Detect which cell encompasses the target text, then output its (X, Y) center coordinate. 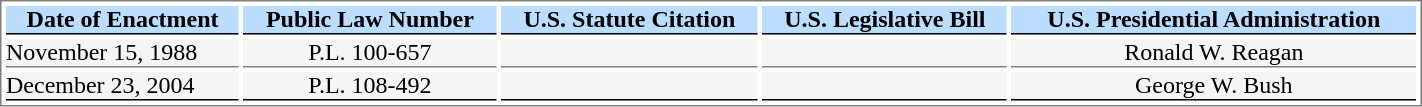
U.S. Presidential Administration (1214, 20)
Date of Enactment (122, 20)
Public Law Number (370, 20)
December 23, 2004 (122, 86)
P.L. 108-492 (370, 86)
U.S. Legislative Bill (885, 20)
U.S. Statute Citation (630, 20)
George W. Bush (1214, 86)
P.L. 100-657 (370, 53)
November 15, 1988 (122, 53)
Ronald W. Reagan (1214, 53)
